Search for the cell housing the specified text and yield its (X, Y) center coordinate. 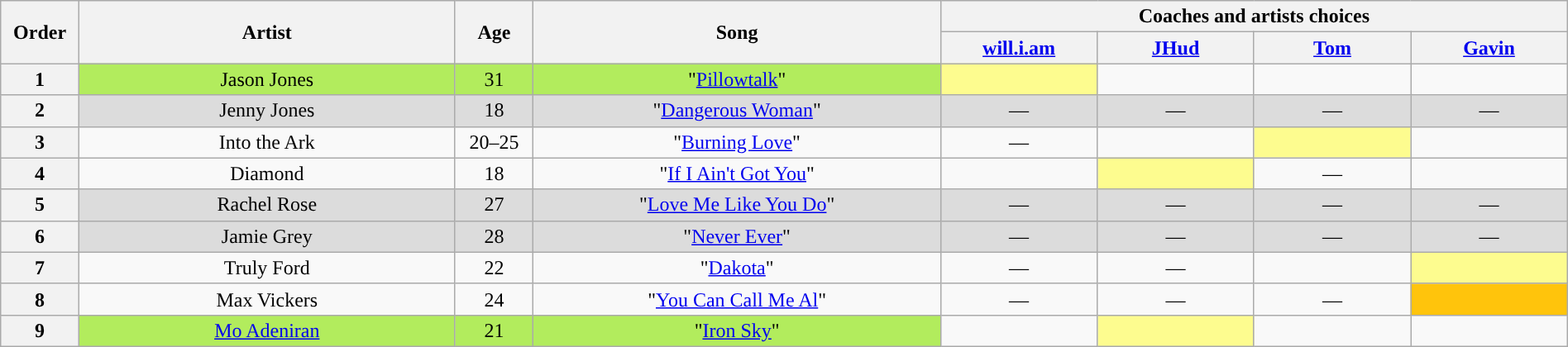
JHud (1176, 48)
"If I Ain't Got You" (738, 173)
Max Vickers (266, 299)
Song (738, 32)
Artist (266, 32)
22 (495, 268)
Order (40, 32)
9 (40, 330)
"Dakota" (738, 268)
"You Can Call Me Al" (738, 299)
6 (40, 236)
Rachel Rose (266, 205)
"Pillowtalk" (738, 79)
"Dangerous Woman" (738, 111)
Truly Ford (266, 268)
31 (495, 79)
Jenny Jones (266, 111)
Age (495, 32)
Jamie Grey (266, 236)
Mo Adeniran (266, 330)
Jason Jones (266, 79)
will.i.am (1019, 48)
"Iron Sky" (738, 330)
"Never Ever" (738, 236)
20–25 (495, 142)
Coaches and artists choices (1254, 17)
21 (495, 330)
4 (40, 173)
28 (495, 236)
Diamond (266, 173)
"Love Me Like You Do" (738, 205)
Into the Ark (266, 142)
7 (40, 268)
5 (40, 205)
3 (40, 142)
8 (40, 299)
1 (40, 79)
24 (495, 299)
2 (40, 111)
27 (495, 205)
Gavin (1489, 48)
Tom (1331, 48)
"Burning Love" (738, 142)
